Determine the (X, Y) coordinate at the center of the cell enclosing the given text.  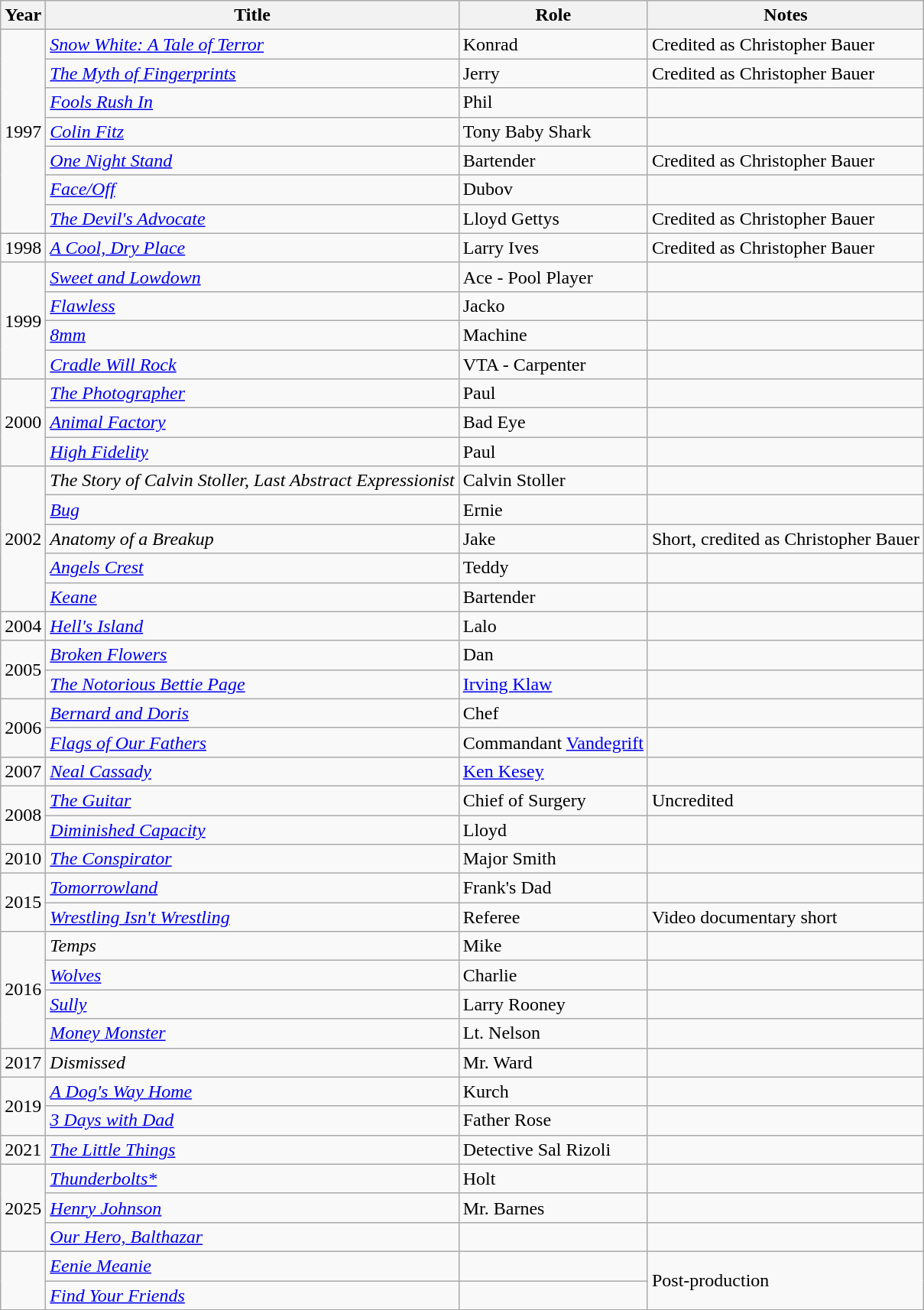
The Little Things (252, 1149)
A Dog's Way Home (252, 1091)
Short, credited as Christopher Bauer (786, 539)
Notes (786, 15)
Fools Rush In (252, 102)
Role (553, 15)
Phil (553, 102)
Larry Rooney (553, 1004)
Mr. Ward (553, 1062)
Video documentary short (786, 917)
Charlie (553, 975)
Neal Cassady (252, 771)
1999 (23, 320)
Jacko (553, 306)
Sweet and Lowdown (252, 277)
Cradle Will Rock (252, 365)
Irving Klaw (553, 684)
Sully (252, 1004)
Keane (252, 597)
2017 (23, 1062)
Commandant Vandegrift (553, 742)
Referee (553, 917)
Snow White: A Tale of Terror (252, 44)
The Guitar (252, 800)
One Night Stand (252, 161)
Detective Sal Rizoli (553, 1149)
Broken Flowers (252, 655)
Wolves (252, 975)
Lalo (553, 626)
A Cool, Dry Place (252, 248)
1997 (23, 131)
The Conspirator (252, 859)
Lloyd Gettys (553, 219)
2016 (23, 990)
Uncredited (786, 800)
Money Monster (252, 1033)
Diminished Capacity (252, 829)
2004 (23, 626)
Title (252, 15)
Eenie Meanie (252, 1266)
Bad Eye (553, 423)
2025 (23, 1208)
2021 (23, 1149)
Bug (252, 510)
Holt (553, 1179)
2015 (23, 903)
Angels Crest (252, 568)
Tony Baby Shark (553, 131)
The Myth of Fingerprints (252, 73)
Mr. Barnes (553, 1208)
Ace - Pool Player (553, 277)
Bernard and Doris (252, 713)
The Notorious Bettie Page (252, 684)
High Fidelity (252, 452)
Jake (553, 539)
Colin Fitz (252, 131)
Konrad (553, 44)
Henry Johnson (252, 1208)
2000 (23, 423)
Animal Factory (252, 423)
2019 (23, 1106)
Jerry (553, 73)
Kurch (553, 1091)
2005 (23, 670)
Mike (553, 946)
Wrestling Isn't Wrestling (252, 917)
The Devil's Advocate (252, 219)
Temps (252, 946)
8mm (252, 335)
2006 (23, 728)
Thunderbolts* (252, 1179)
Major Smith (553, 859)
Father Rose (553, 1120)
Tomorrowland (252, 888)
3 Days with Dad (252, 1120)
Post-production (786, 1280)
Anatomy of a Breakup (252, 539)
Calvin Stoller (553, 481)
Chef (553, 713)
Dubov (553, 190)
The Photographer (252, 394)
Ernie (553, 510)
1998 (23, 248)
Lt. Nelson (553, 1033)
2002 (23, 539)
Teddy (553, 568)
Machine (553, 335)
Dan (553, 655)
Lloyd (553, 829)
Face/Off (252, 190)
Ken Kesey (553, 771)
Chief of Surgery (553, 800)
Year (23, 15)
Flawless (252, 306)
Larry Ives (553, 248)
Flags of Our Fathers (252, 742)
VTA - Carpenter (553, 365)
2010 (23, 859)
2008 (23, 815)
2007 (23, 771)
Find Your Friends (252, 1295)
Hell's Island (252, 626)
Frank's Dad (553, 888)
Our Hero, Balthazar (252, 1237)
The Story of Calvin Stoller, Last Abstract Expressionist (252, 481)
Dismissed (252, 1062)
